Pinpoint the cell where the given text exists, returning its [X, Y] midpoint coordinate. 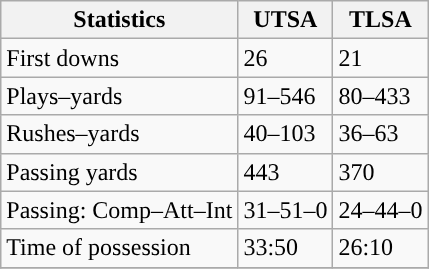
Time of possession [120, 248]
40–103 [286, 134]
36–63 [380, 134]
Passing: Comp–Att–Int [120, 210]
80–433 [380, 96]
Plays–yards [120, 96]
370 [380, 172]
26:10 [380, 248]
33:50 [286, 248]
443 [286, 172]
First downs [120, 58]
24–44–0 [380, 210]
Statistics [120, 20]
21 [380, 58]
UTSA [286, 20]
91–546 [286, 96]
26 [286, 58]
Passing yards [120, 172]
31–51–0 [286, 210]
Rushes–yards [120, 134]
TLSA [380, 20]
